Return the (X, Y) coordinate for the center point of the cell that contains the specified text.  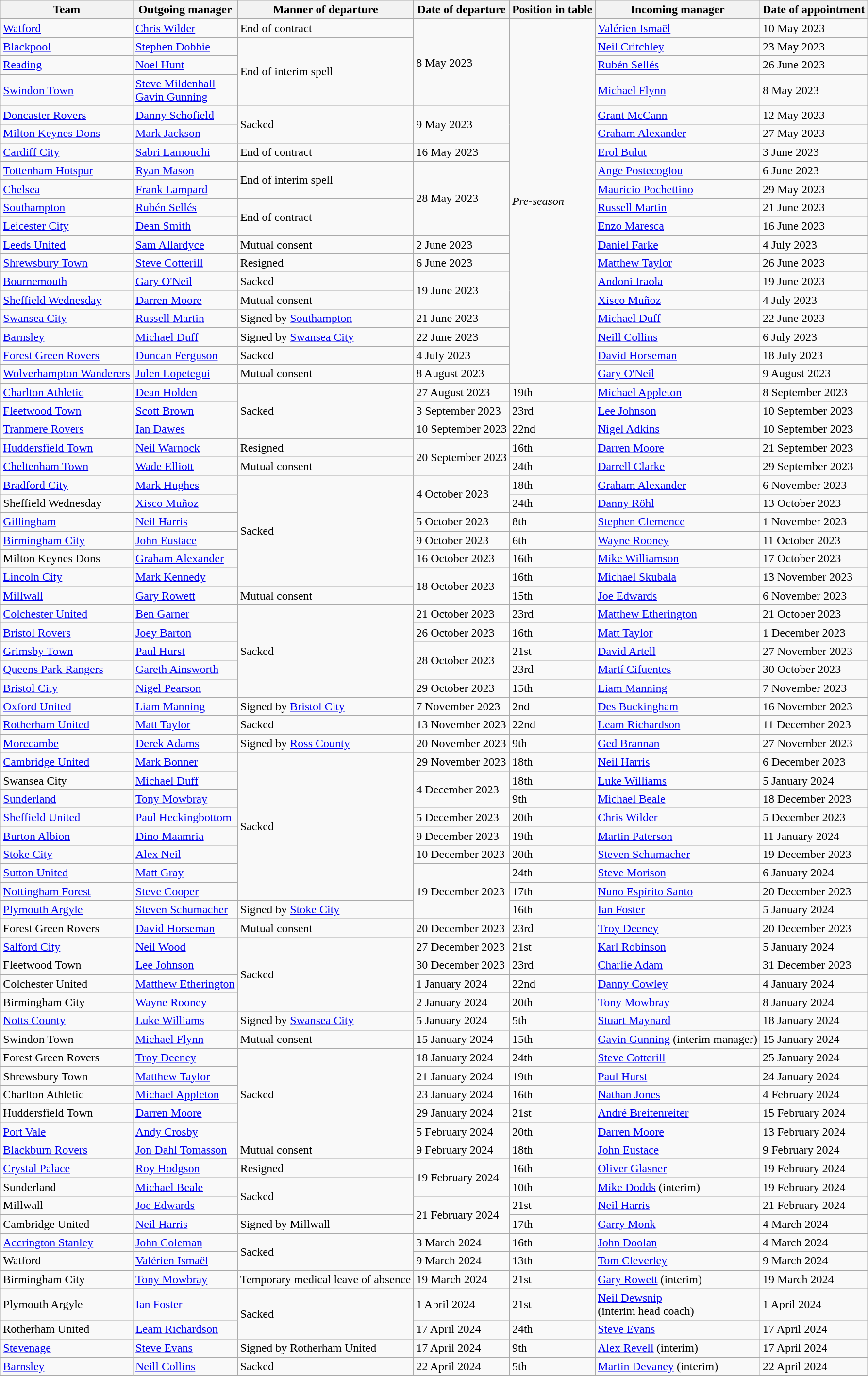
Scott Brown (185, 411)
Nigel Pearson (185, 688)
Ged Brannan (678, 743)
Stevenage (67, 1348)
Dean Holden (185, 392)
Outgoing manager (185, 10)
Tottenham Hotspur (67, 170)
Pre-season (552, 201)
Enzo Maresca (678, 226)
Bradford City (67, 485)
1 November 2023 (814, 521)
Martí Cifuentes (678, 670)
Sabri Lamouchi (185, 152)
3 March 2024 (462, 1242)
29 September 2023 (814, 466)
Steve Cooper (185, 891)
4 December 2023 (462, 789)
Nigel Adkins (678, 429)
13th (552, 1261)
Burton Albion (67, 836)
6th (552, 540)
9 October 2023 (462, 540)
10th (552, 1187)
27 May 2023 (814, 134)
5 October 2023 (462, 521)
6 January 2024 (814, 873)
Date of departure (462, 10)
Queens Park Rangers (67, 670)
Derek Adams (185, 743)
Date of appointment (814, 10)
6 December 2023 (814, 762)
Des Buckingham (678, 706)
Port Vale (67, 1132)
Mike Williamson (678, 559)
Neil Warnock (185, 448)
Ryan Mason (185, 170)
Signed by Stoke City (325, 910)
Danny Röhl (678, 503)
29 October 2023 (462, 688)
20 September 2023 (462, 457)
Crystal Palace (67, 1169)
21 September 2023 (814, 448)
Sheffield United (67, 817)
12 May 2023 (814, 115)
Neil Wood (185, 947)
16 November 2023 (814, 706)
11 October 2023 (814, 540)
Chelsea (67, 189)
Stoke City (67, 855)
Stephen Dobbie (185, 47)
29 January 2024 (462, 1113)
Signed by Southampton (325, 319)
4 January 2024 (814, 984)
Cheltenham Town (67, 466)
Dino Maamria (185, 836)
9 May 2023 (462, 124)
Stephen Clemence (678, 521)
10 May 2023 (814, 28)
Paul Heckingbottom (185, 817)
Mark Kennedy (185, 577)
Gillingham (67, 521)
21 January 2024 (462, 1076)
23 January 2024 (462, 1094)
Duncan Ferguson (185, 355)
Stuart Maynard (678, 1021)
6 July 2023 (814, 337)
8th (552, 521)
Manner of departure (325, 10)
24 January 2024 (814, 1076)
Tom Cleverley (678, 1261)
Signed by Millwall (325, 1224)
Nathan Jones (678, 1094)
Signed by Rotherham United (325, 1348)
Noel Hunt (185, 65)
Signed by Bristol City (325, 706)
29 May 2023 (814, 189)
Grant McCann (678, 115)
17 October 2023 (814, 559)
Garry Monk (678, 1224)
David Artell (678, 651)
Matt Gray (185, 873)
Mauricio Pochettino (678, 189)
27 December 2023 (462, 947)
28 May 2023 (462, 198)
13 October 2023 (814, 503)
5 February 2024 (462, 1132)
20 November 2023 (462, 743)
Wolverhampton Wanderers (67, 374)
Frank Lampard (185, 189)
Reading (67, 65)
18 October 2023 (462, 587)
Steve Morison (678, 873)
29 November 2023 (462, 762)
28 October 2023 (462, 660)
26 October 2023 (462, 633)
2 June 2023 (462, 244)
30 December 2023 (462, 965)
Morecambe (67, 743)
Ian Dawes (185, 429)
Alex Revell (interim) (678, 1348)
25 January 2024 (814, 1057)
Nuno Espírito Santo (678, 891)
3 June 2023 (814, 152)
Gary Rowett (interim) (678, 1279)
Lincoln City (67, 577)
Daniel Farke (678, 244)
Position in table (552, 10)
Signed by Ross County (325, 743)
Darrell Clarke (678, 466)
Charlie Adam (678, 965)
16 May 2023 (462, 152)
John Doolan (678, 1242)
Michael Skubala (678, 577)
Neil Dewsnip (interim head coach) (678, 1304)
Bristol City (67, 688)
18 July 2023 (814, 355)
Team (67, 10)
Gavin Gunning (interim manager) (678, 1039)
Bournemouth (67, 282)
Mark Bonner (185, 762)
Blackpool (67, 47)
Neil Critchley (678, 47)
Danny Cowley (678, 984)
8 September 2023 (814, 392)
Tranmere Rovers (67, 429)
Dean Smith (185, 226)
Alex Neil (185, 855)
John Coleman (185, 1242)
8 January 2024 (814, 1002)
Ange Postecoglou (678, 170)
Ben Garner (185, 614)
4 February 2024 (814, 1094)
18 December 2023 (814, 799)
16 October 2023 (462, 559)
30 October 2023 (814, 670)
Steve Mildenhall Gavin Gunning (185, 90)
Oliver Glasner (678, 1169)
3 September 2023 (462, 411)
Leeds United (67, 244)
Roy Hodgson (185, 1169)
Nottingham Forest (67, 891)
Mark Jackson (185, 134)
Erol Bulut (678, 152)
Accrington Stanley (67, 1242)
Doncaster Rovers (67, 115)
16 June 2023 (814, 226)
Mike Dodds (interim) (678, 1187)
Cardiff City (67, 152)
André Breitenreiter (678, 1113)
27 August 2023 (462, 392)
Temporary medical leave of absence (325, 1279)
8 August 2023 (462, 374)
1 December 2023 (814, 633)
Danny Schofield (185, 115)
4 October 2023 (462, 494)
31 December 2023 (814, 965)
2 January 2024 (462, 1002)
Jon Dahl Tomasson (185, 1150)
Leicester City (67, 226)
Gareth Ainsworth (185, 670)
11 December 2023 (814, 725)
Salford City (67, 947)
Mark Hughes (185, 485)
Andoni Iraola (678, 282)
Gary Rowett (185, 596)
9 December 2023 (462, 836)
Southampton (67, 207)
15 February 2024 (814, 1113)
2nd (552, 706)
Sam Allardyce (185, 244)
10 December 2023 (462, 855)
Karl Robinson (678, 947)
23 May 2023 (814, 47)
Grimsby Town (67, 651)
13 February 2024 (814, 1132)
Sutton United (67, 873)
9 August 2023 (814, 374)
Blackburn Rovers (67, 1150)
Bristol Rovers (67, 633)
Joey Barton (185, 633)
1 January 2024 (462, 984)
Notts County (67, 1021)
Oxford United (67, 706)
Martin Paterson (678, 836)
Martin Devaney (interim) (678, 1366)
Andy Crosby (185, 1132)
Incoming manager (678, 10)
Wade Elliott (185, 466)
Julen Lopetegui (185, 374)
11 January 2024 (814, 836)
